Determine the (X, Y) coordinate at the center of the cell enclosing the given text.  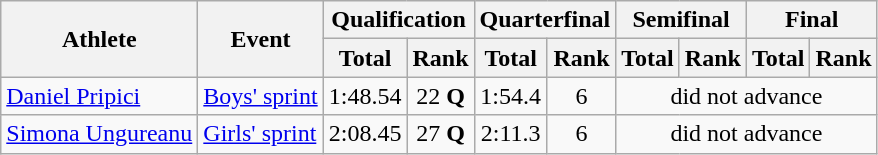
Event (260, 39)
Athlete (100, 39)
Qualification (398, 20)
Girls' sprint (260, 134)
Simona Ungureanu (100, 134)
1:48.54 (365, 96)
Quarterfinal (545, 20)
Final (812, 20)
27 Q (440, 134)
2:08.45 (365, 134)
Daniel Pripici (100, 96)
22 Q (440, 96)
2:11.3 (510, 134)
1:54.4 (510, 96)
Semifinal (682, 20)
Boys' sprint (260, 96)
